For the text-containing cell, return its midpoint in [x, y] coordinate format. 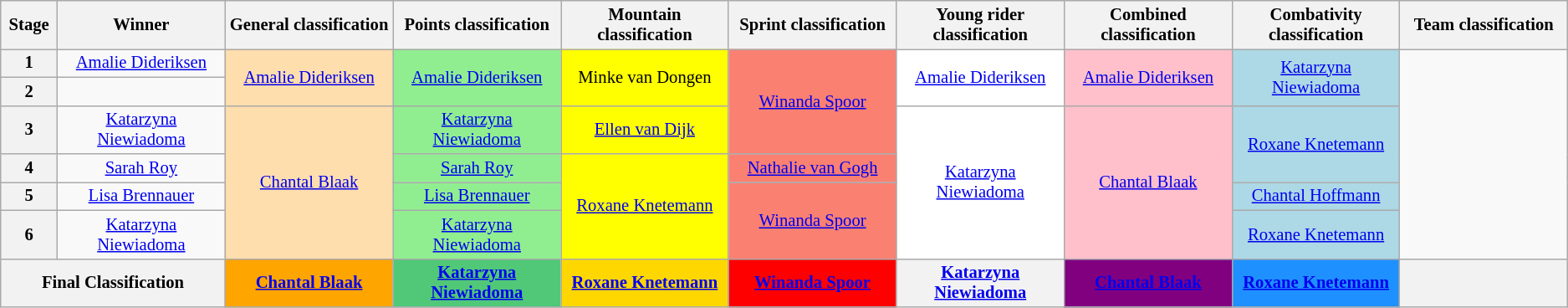
General classification [309, 24]
1 [29, 63]
Winner [142, 24]
Combativity classification [1316, 24]
Mountain classification [646, 24]
Young rider classification [980, 24]
Points classification [477, 24]
Sprint classification [813, 24]
Minke van Dongen [646, 77]
Team classification [1484, 24]
2 [29, 91]
Chantal Hoffmann [1316, 196]
Final Classification [113, 283]
3 [29, 130]
Ellen van Dijk [646, 130]
6 [29, 234]
Stage [29, 24]
Combined classification [1149, 24]
4 [29, 168]
Nathalie van Gogh [813, 168]
5 [29, 196]
